Provide the (x, y) coordinate of the cell's center where the given text is located.  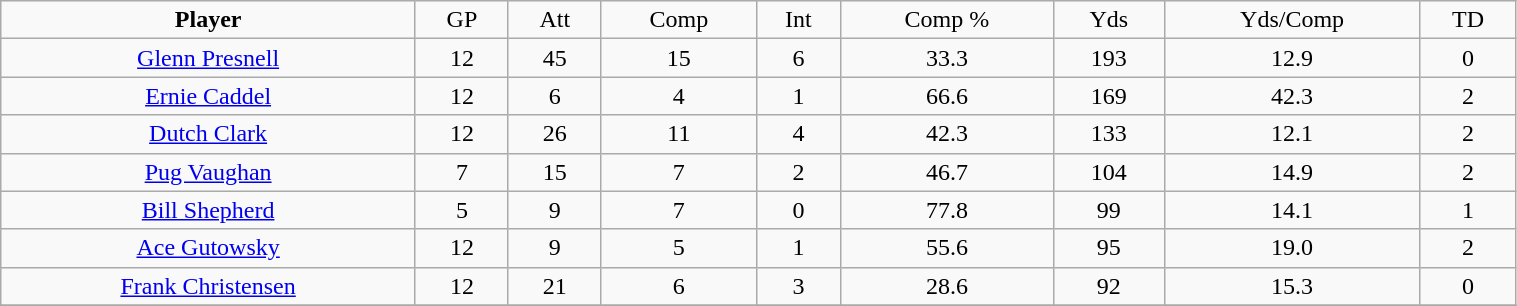
Ernie Caddel (208, 96)
Dutch Clark (208, 134)
12.1 (1292, 134)
Player (208, 20)
14.1 (1292, 210)
26 (554, 134)
21 (554, 286)
TD (1468, 20)
133 (1108, 134)
33.3 (946, 58)
3 (798, 286)
46.7 (946, 172)
Int (798, 20)
193 (1108, 58)
14.9 (1292, 172)
Frank Christensen (208, 286)
95 (1108, 248)
Att (554, 20)
Pug Vaughan (208, 172)
12.9 (1292, 58)
169 (1108, 96)
Yds (1108, 20)
11 (678, 134)
28.6 (946, 286)
Bill Shepherd (208, 210)
15.3 (1292, 286)
55.6 (946, 248)
Glenn Presnell (208, 58)
Ace Gutowsky (208, 248)
19.0 (1292, 248)
45 (554, 58)
Yds/Comp (1292, 20)
Comp % (946, 20)
104 (1108, 172)
GP (462, 20)
77.8 (946, 210)
99 (1108, 210)
Comp (678, 20)
92 (1108, 286)
66.6 (946, 96)
